Determine the [X, Y] coordinate at the center of the cell enclosing the given text.  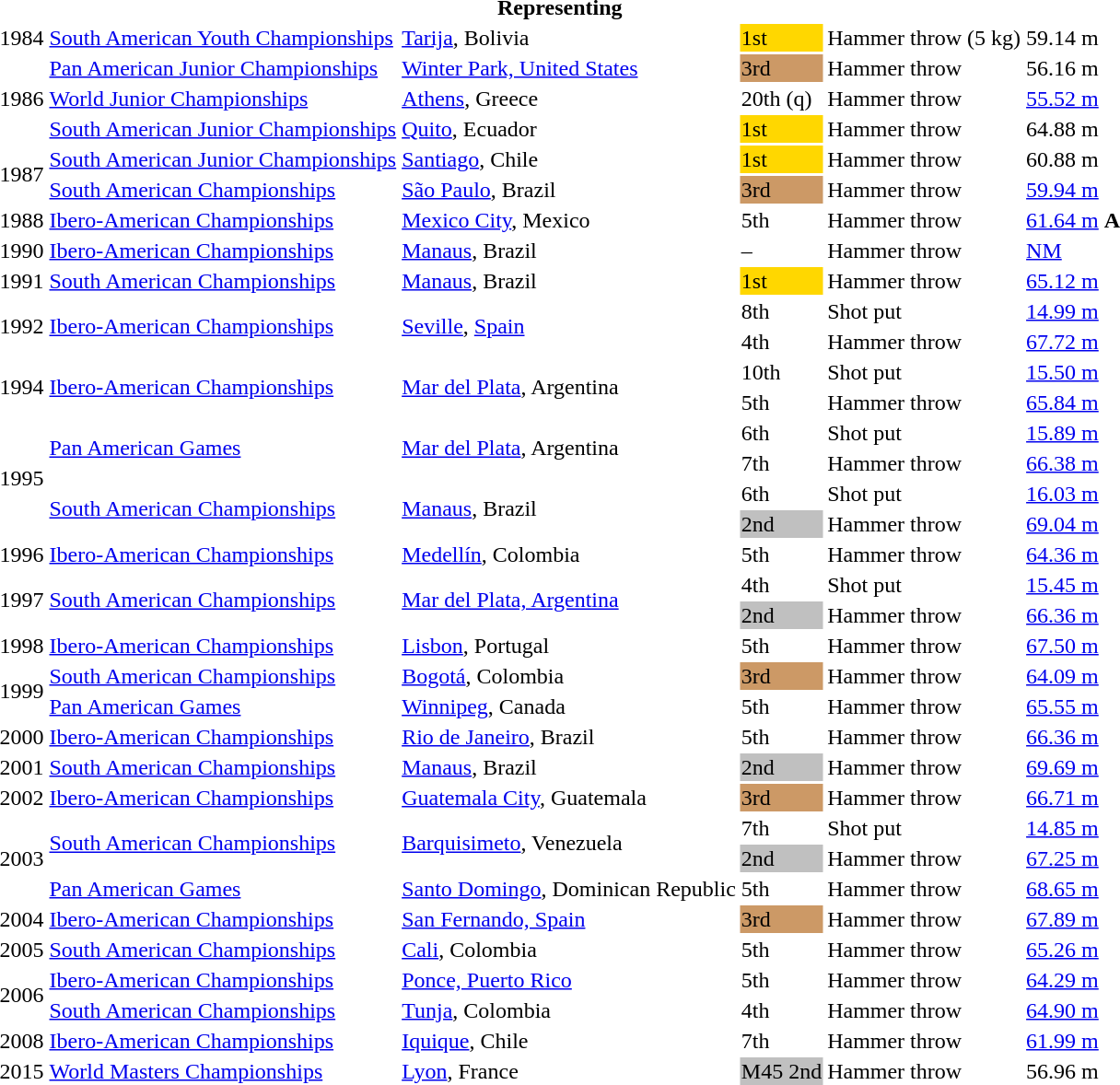
Lyon, France [569, 1071]
Santo Domingo, Dominican Republic [569, 889]
Iquique, Chile [569, 1041]
Pan American Junior Championships [223, 68]
– [781, 251]
Mexico City, Mexico [569, 220]
Tarija, Bolivia [569, 38]
Ponce, Puerto Rico [569, 980]
Rio de Janeiro, Brazil [569, 737]
Santiago, Chile [569, 159]
World Masters Championships [223, 1071]
10th [781, 372]
Quito, Ecuador [569, 129]
20th (q) [781, 99]
Winter Park, United States [569, 68]
Seville, Spain [569, 326]
Lisbon, Portugal [569, 646]
South American Youth Championships [223, 38]
São Paulo, Brazil [569, 190]
Medellín, Colombia [569, 554]
San Fernando, Spain [569, 919]
Barquisimeto, Venezuela [569, 844]
Athens, Greece [569, 99]
Cali, Colombia [569, 950]
Bogotá, Colombia [569, 676]
Hammer throw (5 kg) [925, 38]
8th [781, 311]
M45 2nd [781, 1071]
World Junior Championships [223, 99]
Guatemala City, Guatemala [569, 798]
Tunja, Colombia [569, 1010]
Winnipeg, Canada [569, 706]
